Output the (x, y) coordinate of the center of the cell containing the given text.  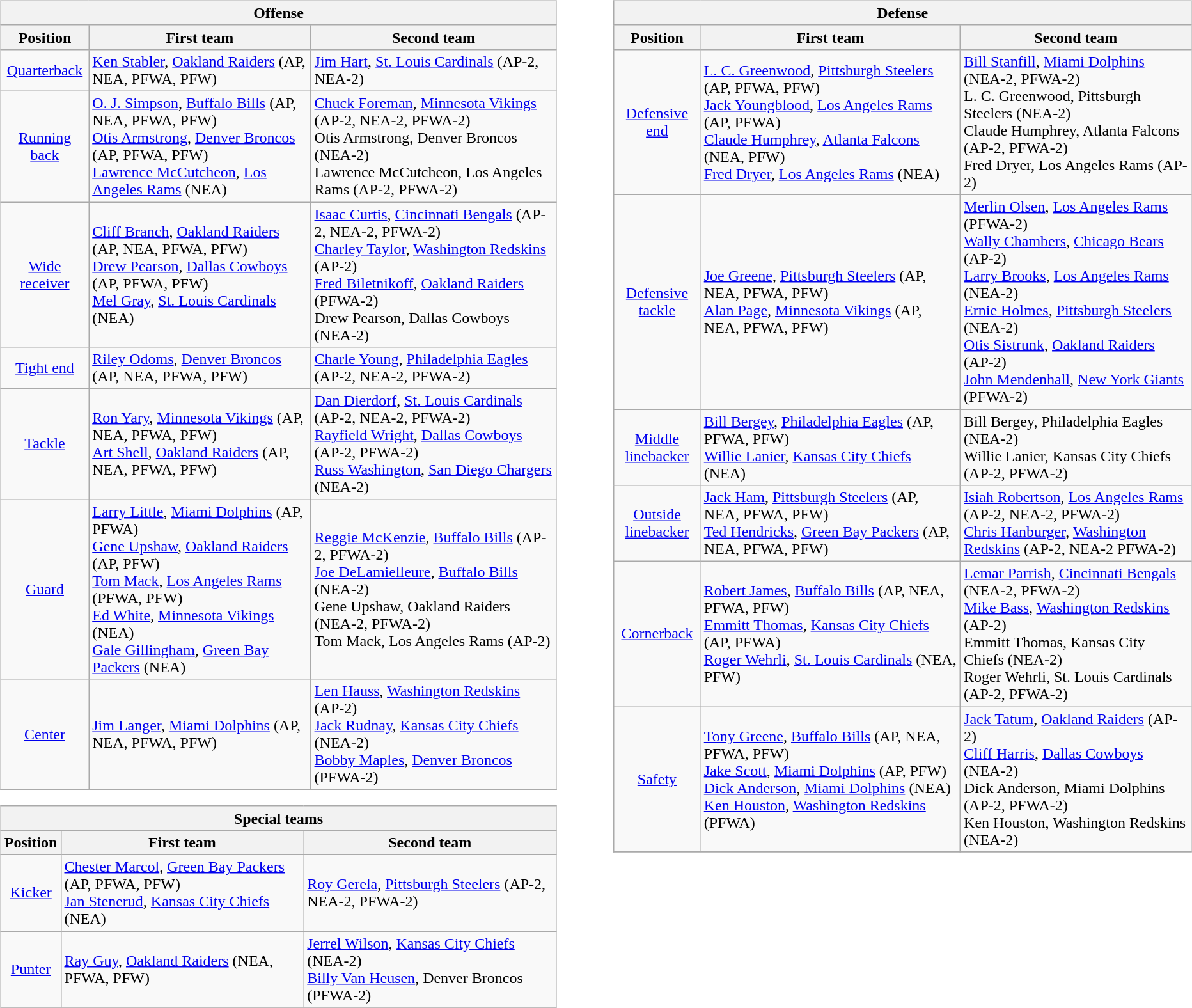
Joe Greene, Pittsburgh Steelers (AP, NEA, PFWA, PFW) Alan Page, Minnesota Vikings (AP, NEA, PFWA, PFW) (830, 302)
Isiah Robertson, Los Angeles Rams (AP-2, NEA-2, PFWA-2) Chris Hanburger, Washington Redskins (AP-2, NEA-2 PFWA-2) (1076, 523)
Middle linebacker (657, 448)
Len Hauss, Washington Redskins (AP-2) Jack Rudnay, Kansas City Chiefs (NEA-2) Bobby Maples, Denver Broncos (PFWA-2) (434, 734)
Wide receiver (45, 275)
Offense (278, 13)
Safety (657, 779)
Jack Ham, Pittsburgh Steelers (AP, NEA, PFWA, PFW) Ted Hendricks, Green Bay Packers (AP, NEA, PFWA, PFW) (830, 523)
Cornerback (657, 634)
Running back (45, 146)
Outside linebacker (657, 523)
Jim Langer, Miami Dolphins (AP, NEA, PFWA, PFW) (200, 734)
Punter (31, 970)
Robert James, Buffalo Bills (AP, NEA, PFWA, PFW) Emmitt Thomas, Kansas City Chiefs (AP, PFWA) Roger Wehrli, St. Louis Cardinals (NEA, PFW) (830, 634)
Ron Yary, Minnesota Vikings (AP, NEA, PFWA, PFW) Art Shell, Oakland Raiders (AP, NEA, PFWA, PFW) (200, 444)
Defensive end (657, 122)
Dan Dierdorf, St. Louis Cardinals (AP-2, NEA-2, PFWA-2) Rayfield Wright, Dallas Cowboys (AP-2, PFWA-2) Russ Washington, San Diego Chargers (NEA-2) (434, 444)
Ray Guy, Oakland Raiders (NEA, PFWA, PFW) (182, 970)
Riley Odoms, Denver Broncos (AP, NEA, PFWA, PFW) (200, 368)
Cliff Branch, Oakland Raiders (AP, NEA, PFWA, PFW) Drew Pearson, Dallas Cowboys (AP, PFWA, PFW) Mel Gray, St. Louis Cardinals (NEA) (200, 275)
Kicker (31, 893)
Special teams (278, 818)
Defense (903, 13)
Guard (45, 590)
O. J. Simpson, Buffalo Bills (AP, NEA, PFWA, PFW) Otis Armstrong, Denver Broncos (AP, PFWA, PFW) Lawrence McCutcheon, Los Angeles Rams (NEA) (200, 146)
Ken Stabler, Oakland Raiders (AP, NEA, PFWA, PFW) (200, 70)
Chuck Foreman, Minnesota Vikings (AP-2, NEA-2, PFWA-2)Otis Armstrong, Denver Broncos (NEA-2) Lawrence McCutcheon, Los Angeles Rams (AP-2, PFWA-2) (434, 146)
Chester Marcol, Green Bay Packers (AP, PFWA, PFW) Jan Stenerud, Kansas City Chiefs (NEA) (182, 893)
Tight end (45, 368)
Quarterback (45, 70)
Center (45, 734)
Bill Bergey, Philadelphia Eagles (NEA-2) Willie Lanier, Kansas City Chiefs (AP-2, PFWA-2) (1076, 448)
Jim Hart, St. Louis Cardinals (AP-2, NEA-2) (434, 70)
Bill Bergey, Philadelphia Eagles (AP, PFWA, PFW) Willie Lanier, Kansas City Chiefs (NEA) (830, 448)
Tackle (45, 444)
Defensive tackle (657, 302)
Jerrel Wilson, Kansas City Chiefs (NEA-2) Billy Van Heusen, Denver Broncos (PFWA-2) (430, 970)
Roy Gerela, Pittsburgh Steelers (AP-2, NEA-2, PFWA-2) (430, 893)
Charle Young, Philadelphia Eagles (AP-2, NEA-2, PFWA-2) (434, 368)
